Provide the (x, y) coordinate of the cell's center where the given text is located.  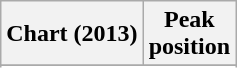
Peakposition (189, 34)
Chart (2013) (72, 34)
